Extract the [X, Y] coordinate from the center of the cell holding the provided text.  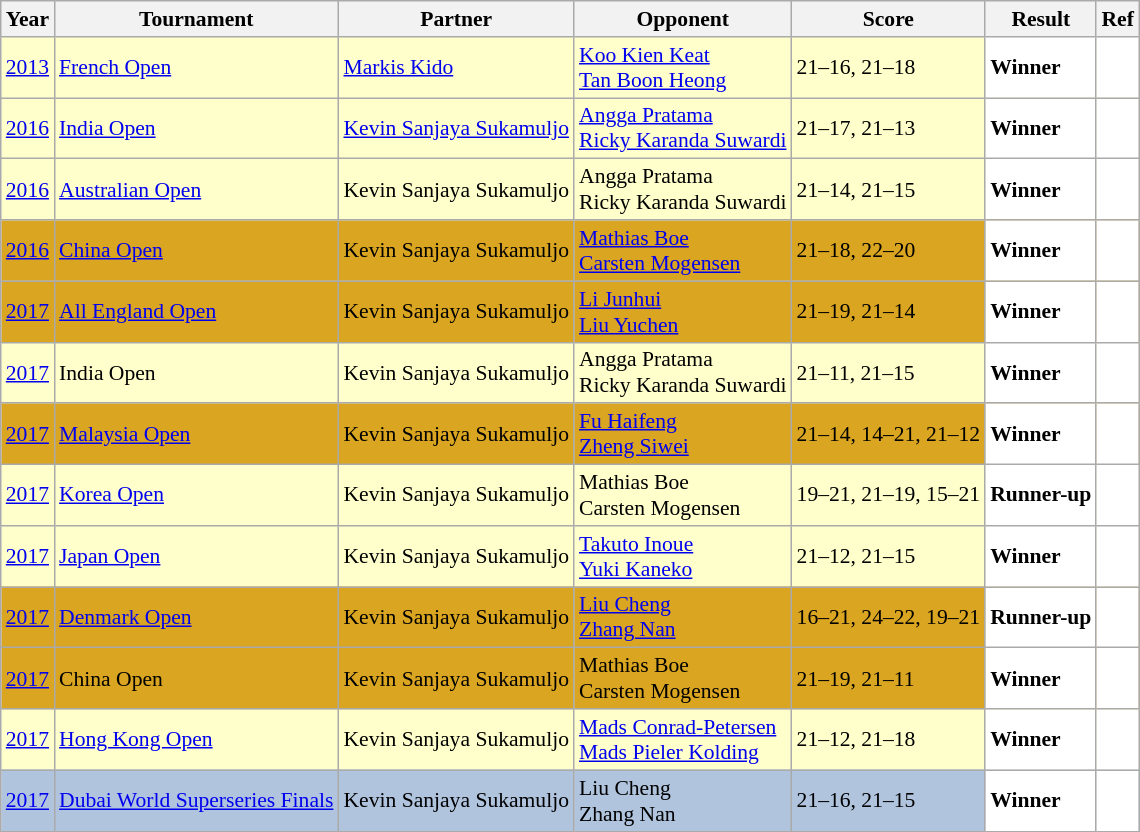
21–12, 21–18 [889, 740]
Ref [1117, 19]
Score [889, 19]
Fu Haifeng Zheng Siwei [683, 434]
21–18, 22–20 [889, 250]
Koo Kien Keat Tan Boon Heong [683, 68]
Korea Open [196, 496]
21–17, 21–13 [889, 128]
21–16, 21–15 [889, 800]
21–19, 21–11 [889, 678]
Year [28, 19]
French Open [196, 68]
16–21, 24–22, 19–21 [889, 618]
Li Junhui Liu Yuchen [683, 312]
Malaysia Open [196, 434]
21–16, 21–18 [889, 68]
2013 [28, 68]
21–11, 21–15 [889, 372]
Australian Open [196, 190]
Result [1040, 19]
Japan Open [196, 556]
21–12, 21–15 [889, 556]
Denmark Open [196, 618]
Opponent [683, 19]
Partner [456, 19]
21–19, 21–14 [889, 312]
Markis Kido [456, 68]
Takuto Inoue Yuki Kaneko [683, 556]
All England Open [196, 312]
21–14, 21–15 [889, 190]
Dubai World Superseries Finals [196, 800]
Hong Kong Open [196, 740]
19–21, 21–19, 15–21 [889, 496]
21–14, 14–21, 21–12 [889, 434]
Tournament [196, 19]
Mads Conrad-Petersen Mads Pieler Kolding [683, 740]
